Pinpoint the cell where the given text exists, returning its [x, y] midpoint coordinate. 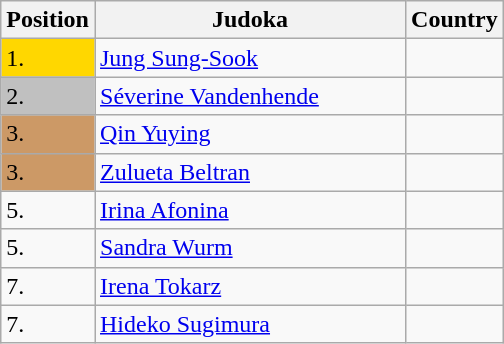
1. [48, 58]
Country [455, 20]
Position [48, 20]
2. [48, 96]
Jung Sung-Sook [250, 58]
Séverine Vandenhende [250, 96]
Qin Yuying [250, 134]
Hideko Sugimura [250, 324]
Zulueta Beltran [250, 172]
Irena Tokarz [250, 286]
Judoka [250, 20]
Irina Afonina [250, 210]
Sandra Wurm [250, 248]
